For the text-containing cell, return its midpoint in (X, Y) coordinate format. 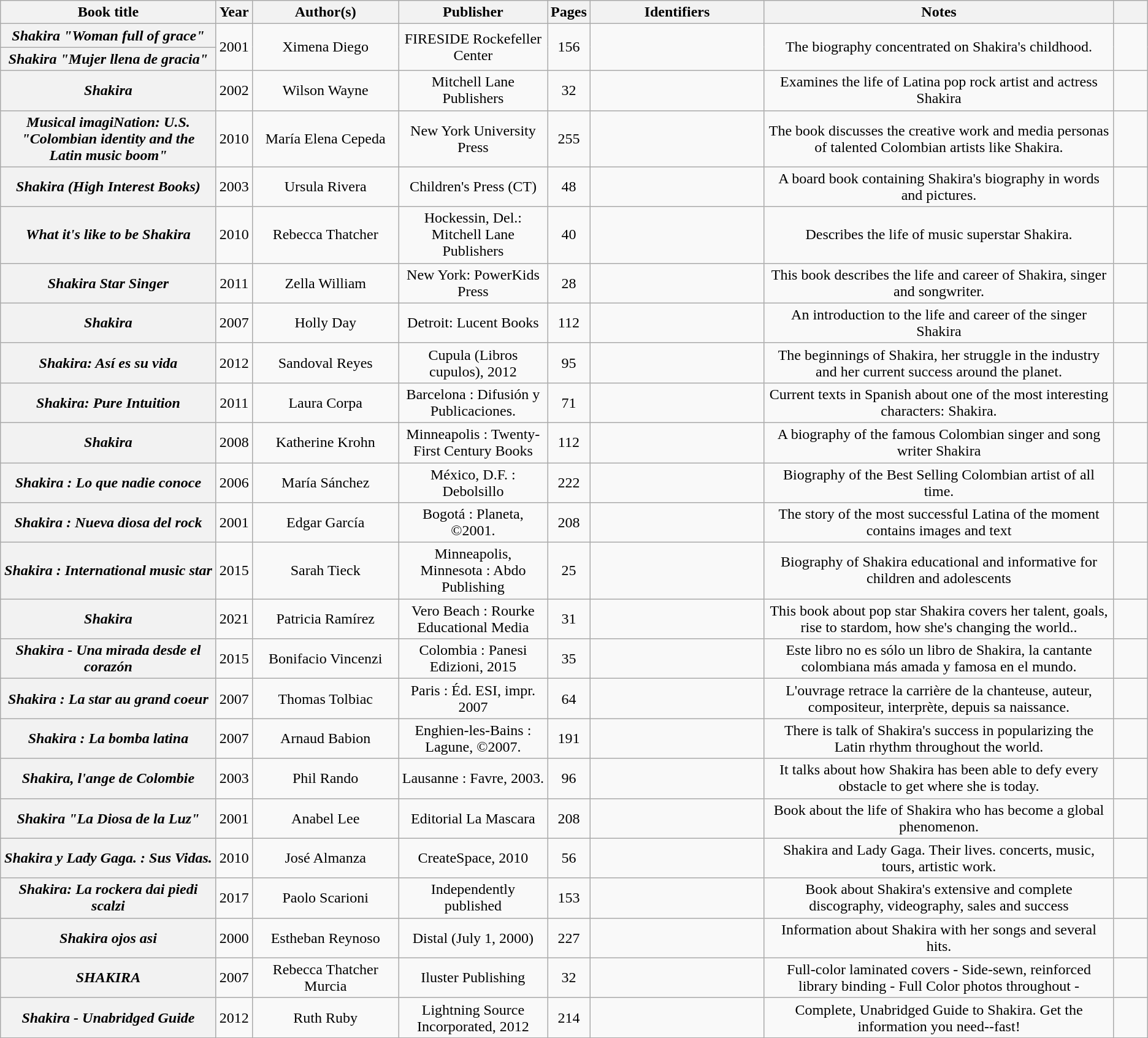
Identifiers (677, 12)
Arnaud Babion (325, 738)
2021 (234, 619)
156 (569, 47)
Examines the life of Latina pop rock artist and actress Shakira (939, 91)
Shakira: Pure Intuition (108, 402)
95 (569, 363)
Shakira Star Singer (108, 283)
48 (569, 186)
Complete, Unabridged Guide to Shakira. Get the information you need--fast! (939, 1018)
Describes the life of music superstar Shakira. (939, 235)
María Sánchez (325, 482)
FIRESIDE Rockefeller Center (473, 47)
31 (569, 619)
255 (569, 139)
Estheban Reynoso (325, 938)
Book about Shakira's extensive and complete discography, videography, sales and success (939, 898)
Ximena Diego (325, 47)
The biography concentrated on Shakira's childhood. (939, 47)
Shakira "Mujer llena de gracia" (108, 59)
María Elena Cepeda (325, 139)
The beginnings of Shakira, her struggle in the industry and her current success around the planet. (939, 363)
Shakira, l'ange de Colombie (108, 779)
222 (569, 482)
Editorial La Mascara (473, 818)
Distal (July 1, 2000) (473, 938)
José Almanza (325, 858)
96 (569, 779)
Este libro no es sólo un libro de Shakira, la cantante colombiana más amada y famosa en el mundo. (939, 658)
Book title (108, 12)
Shakira: La rockera dai piedi scalzi (108, 898)
New York: PowerKids Press (473, 283)
Edgar García (325, 522)
Shakira (High Interest Books) (108, 186)
2017 (234, 898)
Colombia : Panesi Edizioni, 2015 (473, 658)
227 (569, 938)
Sarah Tieck (325, 571)
Thomas Tolbiac (325, 699)
Children's Press (CT) (473, 186)
25 (569, 571)
Shakira : International music star (108, 571)
Vero Beach : Rourke Educational Media (473, 619)
Anabel Lee (325, 818)
40 (569, 235)
Shakira "Woman full of grace" (108, 36)
The story of the most successful Latina of the moment contains images and text (939, 522)
Musical imagiNation: U.S. "Colombian identity and the Latin music boom" (108, 139)
Rebecca Thatcher Murcia (325, 977)
Iluster Publishing (473, 977)
Shakira "La Diosa de la Luz" (108, 818)
Lausanne : Favre, 2003. (473, 779)
Shakira - Una mirada desde el corazón (108, 658)
Detroit: Lucent Books (473, 322)
New York University Press (473, 139)
Katherine Krohn (325, 443)
It talks about how Shakira has been able to defy every obstacle to get where she is today. (939, 779)
Rebecca Thatcher (325, 235)
56 (569, 858)
Full-color laminated covers - Side-sewn, reinforced library binding - Full Color photos throughout - (939, 977)
This book describes the life and career of Shakira, singer and songwriter. (939, 283)
SHAKIRA (108, 977)
Notes (939, 12)
2000 (234, 938)
L'ouvrage retrace la carrière de la chanteuse, auteur, compositeur, interprète, depuis sa naissance. (939, 699)
214 (569, 1018)
Year (234, 12)
Mitchell Lane Publishers (473, 91)
Laura Corpa (325, 402)
Phil Rando (325, 779)
64 (569, 699)
Shakira ojos asi (108, 938)
Ursula Rivera (325, 186)
Shakira and Lady Gaga. Their lives. concerts, music, tours, artistic work. (939, 858)
Hockessin, Del.: Mitchell Lane Publishers (473, 235)
Minneapolis, Minnesota : Abdo Publishing (473, 571)
Shakira: Así es su vida (108, 363)
Bogotá : Planeta, ©2001. (473, 522)
There is talk of Shakira's success in popularizing the Latin rhythm throughout the world. (939, 738)
71 (569, 402)
Minneapolis : Twenty-First Century Books (473, 443)
Zella William (325, 283)
Shakira : La star au grand coeur (108, 699)
Publisher (473, 12)
2002 (234, 91)
Pages (569, 12)
Paris : Éd. ESI, impr. 2007 (473, 699)
Biography of Shakira educational and informative for children and adolescents (939, 571)
A board book containing Shakira's biography in words and pictures. (939, 186)
Author(s) (325, 12)
Shakira y Lady Gaga. : Sus Vidas. (108, 858)
Biography of the Best Selling Colombian artist of all time. (939, 482)
Information about Shakira with her songs and several hits. (939, 938)
Wilson Wayne (325, 91)
The book discusses the creative work and media personas of talented Colombian artists like Shakira. (939, 139)
Shakira : Nueva diosa del rock (108, 522)
Shakira : La bomba latina (108, 738)
México, D.F. : Debolsillo (473, 482)
Shakira - Unabridged Guide (108, 1018)
A biography of the famous Colombian singer and song writer Shakira (939, 443)
Barcelona : Difusión y Publicaciones. (473, 402)
Bonifacio Vincenzi (325, 658)
Patricia Ramírez (325, 619)
Current texts in Spanish about one of the most interesting characters: Shakira. (939, 402)
Holly Day (325, 322)
What it's like to be Shakira (108, 235)
191 (569, 738)
Paolo Scarioni (325, 898)
153 (569, 898)
Ruth Ruby (325, 1018)
Independently published (473, 898)
An introduction to the life and career of the singer Shakira (939, 322)
Cupula (Libros cupulos), 2012 (473, 363)
Lightning Source Incorporated, 2012 (473, 1018)
2006 (234, 482)
Book about the life of Shakira who has become a global phenomenon. (939, 818)
Enghien-les-Bains : Lagune, ©2007. (473, 738)
Shakira : Lo que nadie conoce (108, 482)
CreateSpace, 2010 (473, 858)
2008 (234, 443)
28 (569, 283)
This book about pop star Shakira covers her talent, goals, rise to stardom, how she's changing the world.. (939, 619)
35 (569, 658)
Sandoval Reyes (325, 363)
